Capture the cell that displays the provided text and extract its [X, Y] central coordinate. 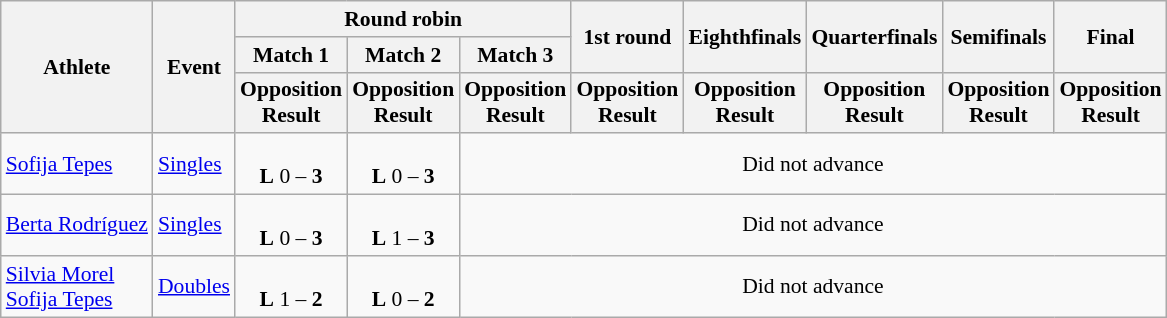
Final [1110, 36]
L 1 – 2 [291, 286]
L 0 – 2 [403, 286]
L 1 – 3 [403, 226]
Match 3 [515, 55]
Quarterfinals [874, 36]
Sofija Tepes [77, 164]
Match 1 [291, 55]
Eighthfinals [744, 36]
Event [194, 67]
1st round [627, 36]
Athlete [77, 67]
Silvia MorelSofija Tepes [77, 286]
Match 2 [403, 55]
Semifinals [998, 36]
Doubles [194, 286]
Round robin [403, 19]
Berta Rodríguez [77, 226]
